Pinpoint the cell where the given text exists, returning its [x, y] midpoint coordinate. 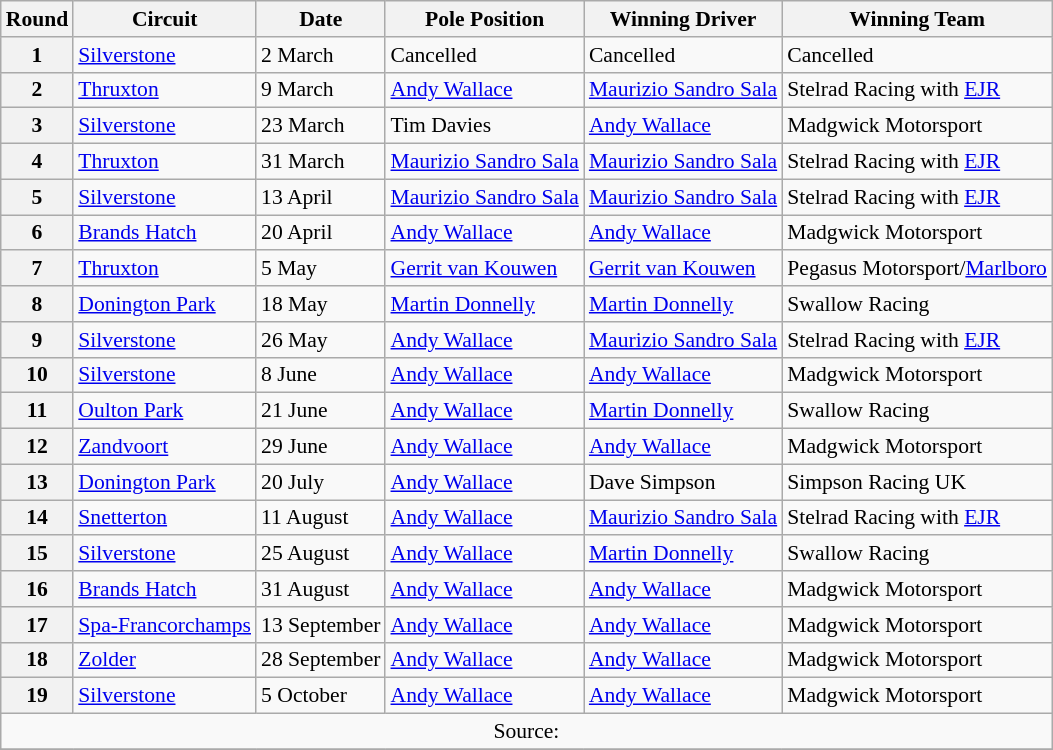
13 April [320, 197]
31 August [320, 589]
Round [38, 19]
13 [38, 482]
10 [38, 375]
31 March [320, 162]
8 [38, 304]
5 May [320, 269]
Dave Simpson [683, 482]
17 [38, 625]
Zandvoort [164, 447]
5 [38, 197]
Pegasus Motorsport/Marlboro [917, 269]
Zolder [164, 660]
11 [38, 411]
Spa-Francorchamps [164, 625]
14 [38, 518]
29 June [320, 447]
Source: [526, 732]
Pole Position [484, 19]
2 [38, 90]
7 [38, 269]
21 June [320, 411]
16 [38, 589]
23 March [320, 126]
18 May [320, 304]
4 [38, 162]
8 June [320, 375]
13 September [320, 625]
12 [38, 447]
3 [38, 126]
28 September [320, 660]
5 October [320, 696]
20 July [320, 482]
20 April [320, 233]
19 [38, 696]
26 May [320, 340]
18 [38, 660]
15 [38, 554]
Circuit [164, 19]
Winning Team [917, 19]
Snetterton [164, 518]
25 August [320, 554]
Simpson Racing UK [917, 482]
11 August [320, 518]
Oulton Park [164, 411]
Tim Davies [484, 126]
Date [320, 19]
9 March [320, 90]
Winning Driver [683, 19]
6 [38, 233]
1 [38, 55]
9 [38, 340]
2 March [320, 55]
